Determine the [X, Y] coordinate at the center of the cell enclosing the given text.  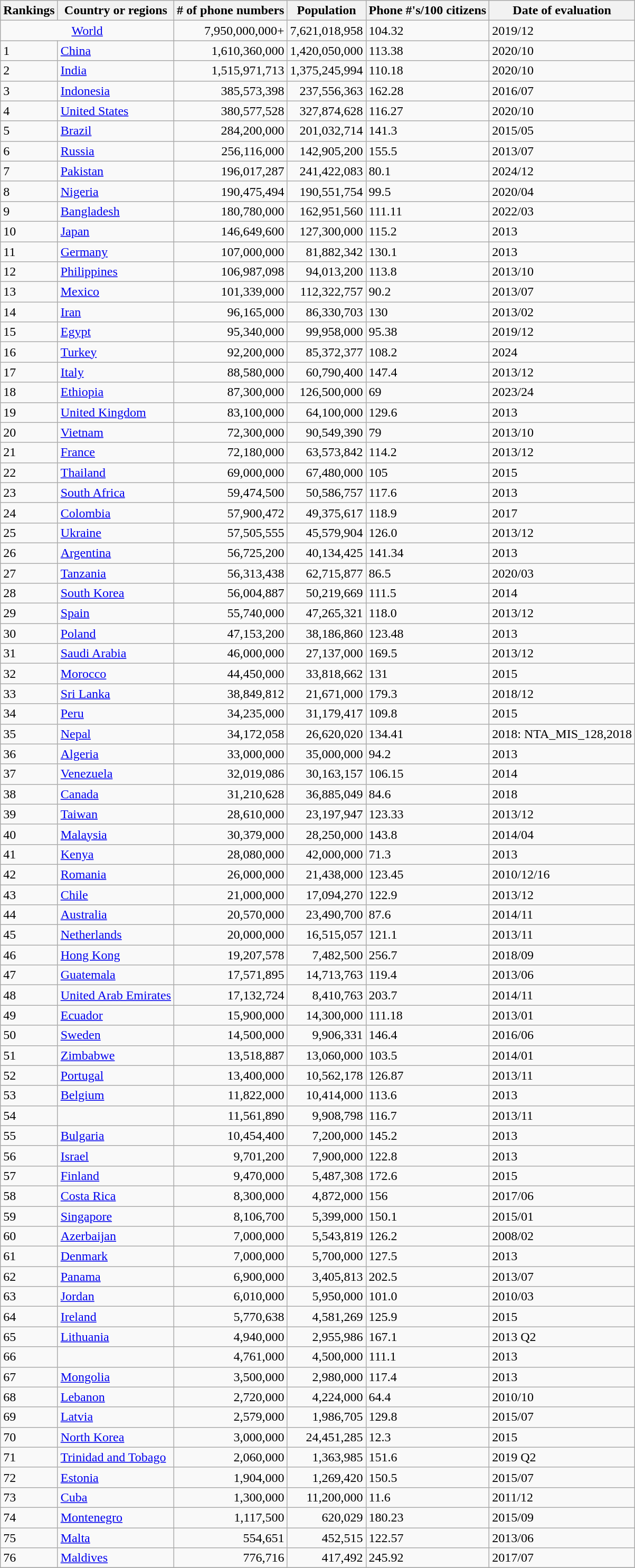
3,500,000 [231, 1377]
Australia [116, 915]
162,951,560 [326, 211]
75 [29, 1538]
94,013,200 [326, 272]
2015/05 [562, 131]
111.1 [428, 1357]
50 [29, 1035]
620,029 [326, 1517]
Egypt [116, 332]
10,414,000 [326, 1095]
5,770,638 [231, 1317]
1,363,985 [326, 1457]
37 [29, 774]
99.5 [428, 191]
169.5 [428, 654]
Thailand [116, 473]
8,300,000 [231, 1196]
Vietnam [116, 432]
36,885,049 [326, 794]
69,000,000 [231, 473]
10 [29, 231]
114.2 [428, 452]
7 [29, 171]
70 [29, 1437]
156 [428, 1196]
129.6 [428, 412]
63 [29, 1297]
1,610,360,000 [231, 51]
1,375,245,994 [326, 71]
46,000,000 [231, 654]
60 [29, 1236]
71 [29, 1457]
Rankings [29, 11]
44,450,000 [231, 674]
61 [29, 1257]
26,620,020 [326, 734]
United States [116, 111]
72 [29, 1477]
Colombia [116, 513]
99,958,000 [326, 332]
126.87 [428, 1075]
2023/24 [562, 392]
96,165,000 [231, 312]
31 [29, 654]
35 [29, 734]
180,780,000 [231, 211]
28,610,000 [231, 814]
United Arab Emirates [116, 995]
25 [29, 533]
2017/06 [562, 1196]
24 [29, 513]
143.8 [428, 834]
38 [29, 794]
2022/03 [562, 211]
9 [29, 211]
France [116, 452]
2018/12 [562, 694]
Ukraine [116, 533]
55,740,000 [231, 613]
122.8 [428, 1156]
146.4 [428, 1035]
30 [29, 634]
2018/09 [562, 955]
4,500,000 [326, 1357]
125.9 [428, 1317]
17 [29, 372]
67,480,000 [326, 473]
113.38 [428, 51]
123.45 [428, 874]
2017/07 [562, 1558]
56 [29, 1156]
2020/03 [562, 573]
151.6 [428, 1457]
2015/09 [562, 1517]
49,375,617 [326, 513]
115.2 [428, 231]
2013 Q2 [562, 1337]
2013/01 [562, 1015]
41 [29, 854]
1 [29, 51]
145.2 [428, 1136]
20,570,000 [231, 915]
1,420,050,000 [326, 51]
23 [29, 493]
Israel [116, 1156]
21 [29, 452]
Singapore [116, 1216]
14,713,763 [326, 975]
106.15 [428, 774]
51 [29, 1055]
16 [29, 352]
23,197,947 [326, 814]
23,490,700 [326, 915]
80.1 [428, 171]
2,980,000 [326, 1377]
452,515 [326, 1538]
9,908,798 [326, 1116]
113.6 [428, 1095]
10,454,400 [231, 1136]
123.33 [428, 814]
110.18 [428, 71]
2,060,000 [231, 1457]
6,010,000 [231, 1297]
49 [29, 1015]
147.4 [428, 372]
17,094,270 [326, 895]
2016/06 [562, 1035]
111.18 [428, 1015]
4,581,269 [326, 1317]
50,586,757 [326, 493]
Population [326, 11]
126.0 [428, 533]
40 [29, 834]
Zimbabwe [116, 1055]
5 [29, 131]
119.4 [428, 975]
245.92 [428, 1558]
South Africa [116, 493]
2011/12 [562, 1497]
Russia [116, 151]
6 [29, 151]
Mexico [116, 292]
11,200,000 [326, 1497]
31,210,628 [231, 794]
116.27 [428, 111]
Sweden [116, 1035]
63,573,842 [326, 452]
27 [29, 573]
81,882,342 [326, 252]
27,137,000 [326, 654]
Lithuania [116, 1337]
7,621,018,958 [326, 31]
155.5 [428, 151]
17,132,724 [231, 995]
Estonia [116, 1477]
Turkey [116, 352]
# of phone numbers [231, 11]
5,543,819 [326, 1236]
14 [29, 312]
2014/01 [562, 1055]
14,500,000 [231, 1035]
2010/12/16 [562, 874]
World [88, 31]
11 [29, 252]
13 [29, 292]
95.38 [428, 332]
126,500,000 [326, 392]
196,017,287 [231, 171]
79 [428, 432]
87.6 [428, 915]
28,080,000 [231, 854]
4,872,000 [326, 1196]
2017 [562, 513]
54 [29, 1116]
56,725,200 [231, 553]
111.5 [428, 593]
South Korea [116, 593]
26 [29, 553]
123.48 [428, 634]
35,000,000 [326, 754]
2019 Q2 [562, 1457]
4,940,000 [231, 1337]
11.6 [428, 1497]
Philippines [116, 272]
67 [29, 1377]
2015/01 [562, 1216]
554,651 [231, 1538]
57,505,555 [231, 533]
88,580,000 [231, 372]
Nepal [116, 734]
57 [29, 1176]
Indonesia [116, 91]
34 [29, 714]
106,987,098 [231, 272]
38,849,812 [231, 694]
118.9 [428, 513]
60,790,400 [326, 372]
417,492 [326, 1558]
108.2 [428, 352]
71.3 [428, 854]
141.3 [428, 131]
190,551,754 [326, 191]
43 [29, 895]
21,000,000 [231, 895]
52 [29, 1075]
28 [29, 593]
19,207,578 [231, 955]
172.6 [428, 1176]
Pakistan [116, 171]
64,100,000 [326, 412]
32,019,086 [231, 774]
Lebanon [116, 1397]
7,950,000,000+ [231, 31]
46 [29, 955]
113.8 [428, 272]
2 [29, 71]
Sri Lanka [116, 694]
Guatemala [116, 975]
20,000,000 [231, 935]
112,322,757 [326, 292]
Canada [116, 794]
162.28 [428, 91]
86,330,703 [326, 312]
Bulgaria [116, 1136]
45,579,904 [326, 533]
47 [29, 975]
13,060,000 [326, 1055]
39 [29, 814]
Ecuador [116, 1015]
74 [29, 1517]
72,300,000 [231, 432]
122.57 [428, 1538]
107,000,000 [231, 252]
1,117,500 [231, 1517]
Poland [116, 634]
127,300,000 [326, 231]
Peru [116, 714]
72,180,000 [231, 452]
47,265,321 [326, 613]
Latvia [116, 1417]
131 [428, 674]
2010/03 [562, 1297]
Chile [116, 895]
Jordan [116, 1297]
2018: NTA_MIS_128,2018 [562, 734]
241,422,083 [326, 171]
65 [29, 1337]
105 [428, 473]
Saudi Arabia [116, 654]
101.0 [428, 1297]
64 [29, 1317]
130.1 [428, 252]
Romania [116, 874]
57,900,472 [231, 513]
62 [29, 1277]
11,822,000 [231, 1095]
117.4 [428, 1377]
109.8 [428, 714]
122.9 [428, 895]
Brazil [116, 131]
26,000,000 [231, 874]
59,474,500 [231, 493]
385,573,398 [231, 91]
11,561,890 [231, 1116]
2,955,986 [326, 1337]
16,515,057 [326, 935]
29 [29, 613]
Ethiopia [116, 392]
1,300,000 [231, 1497]
117.6 [428, 493]
142,905,200 [326, 151]
202.5 [428, 1277]
10,562,178 [326, 1075]
42,000,000 [326, 854]
92,200,000 [231, 352]
256.7 [428, 955]
Date of evaluation [562, 11]
146,649,600 [231, 231]
104.32 [428, 31]
Trinidad and Tobago [116, 1457]
33,000,000 [231, 754]
Cuba [116, 1497]
130 [428, 312]
Mongolia [116, 1377]
73 [29, 1497]
2016/07 [562, 91]
United Kingdom [116, 412]
256,116,000 [231, 151]
33 [29, 694]
134.41 [428, 734]
Belgium [116, 1095]
21,671,000 [326, 694]
7,200,000 [326, 1136]
31,179,417 [326, 714]
Country or regions [116, 11]
179.3 [428, 694]
94.2 [428, 754]
776,716 [231, 1558]
Ireland [116, 1317]
Phone #'s/100 citizens [428, 11]
7,482,500 [326, 955]
Kenya [116, 854]
56,313,438 [231, 573]
85,372,377 [326, 352]
9,701,200 [231, 1156]
Italy [116, 372]
45 [29, 935]
Venezuela [116, 774]
Finland [116, 1176]
90,549,390 [326, 432]
20 [29, 432]
Bangladesh [116, 211]
83,100,000 [231, 412]
15,900,000 [231, 1015]
111.11 [428, 211]
1,986,705 [326, 1417]
56,004,887 [231, 593]
50,219,669 [326, 593]
101,339,000 [231, 292]
127.5 [428, 1257]
203.7 [428, 995]
Germany [116, 252]
34,172,058 [231, 734]
118.0 [428, 613]
12.3 [428, 1437]
87,300,000 [231, 392]
190,475,494 [231, 191]
2020/04 [562, 191]
284,200,000 [231, 131]
India [116, 71]
12 [29, 272]
Azerbaijan [116, 1236]
8 [29, 191]
59 [29, 1216]
53 [29, 1095]
1,269,420 [326, 1477]
Maldives [116, 1558]
Taiwan [116, 814]
2010/10 [562, 1397]
1,904,000 [231, 1477]
68 [29, 1397]
5,950,000 [326, 1297]
Costa Rica [116, 1196]
24,451,285 [326, 1437]
2013/02 [562, 312]
2024 [562, 352]
103.5 [428, 1055]
150.1 [428, 1216]
4,761,000 [231, 1357]
Malaysia [116, 834]
2,579,000 [231, 1417]
6,900,000 [231, 1277]
90.2 [428, 292]
13,400,000 [231, 1075]
2008/02 [562, 1236]
5,399,000 [326, 1216]
48 [29, 995]
18 [29, 392]
167.1 [428, 1337]
380,577,528 [231, 111]
Portugal [116, 1075]
Netherlands [116, 935]
China [116, 51]
Nigeria [116, 191]
3,000,000 [231, 1437]
Malta [116, 1538]
22 [29, 473]
36 [29, 754]
42 [29, 874]
201,032,714 [326, 131]
141.34 [428, 553]
1,515,971,713 [231, 71]
Spain [116, 613]
Denmark [116, 1257]
13,518,887 [231, 1055]
116.7 [428, 1116]
66 [29, 1357]
126.2 [428, 1236]
76 [29, 1558]
55 [29, 1136]
5,487,308 [326, 1176]
Morocco [116, 674]
32 [29, 674]
Japan [116, 231]
47,153,200 [231, 634]
Algeria [116, 754]
62,715,877 [326, 573]
4 [29, 111]
9,906,331 [326, 1035]
28,250,000 [326, 834]
7,900,000 [326, 1156]
58 [29, 1196]
38,186,860 [326, 634]
Montenegro [116, 1517]
North Korea [116, 1437]
14,300,000 [326, 1015]
Hong Kong [116, 955]
19 [29, 412]
64.4 [428, 1397]
9,470,000 [231, 1176]
3,405,813 [326, 1277]
8,106,700 [231, 1216]
2024/12 [562, 171]
327,874,628 [326, 111]
17,571,895 [231, 975]
121.1 [428, 935]
86.5 [428, 573]
Panama [116, 1277]
44 [29, 915]
129.8 [428, 1417]
2,720,000 [231, 1397]
2014/04 [562, 834]
84.6 [428, 794]
30,379,000 [231, 834]
Iran [116, 312]
95,340,000 [231, 332]
3 [29, 91]
33,818,662 [326, 674]
Tanzania [116, 573]
21,438,000 [326, 874]
30,163,157 [326, 774]
4,224,000 [326, 1397]
Argentina [116, 553]
15 [29, 332]
237,556,363 [326, 91]
5,700,000 [326, 1257]
2018 [562, 794]
150.5 [428, 1477]
40,134,425 [326, 553]
8,410,763 [326, 995]
34,235,000 [231, 714]
180.23 [428, 1517]
